Provide the (x, y) coordinate of the cell's center where the given text is located.  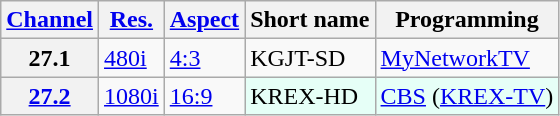
KREX-HD (310, 96)
16:9 (204, 96)
Res. (132, 20)
4:3 (204, 58)
Short name (310, 20)
1080i (132, 96)
27.1 (50, 58)
Aspect (204, 20)
KGJT-SD (310, 58)
MyNetworkTV (467, 58)
CBS (KREX-TV) (467, 96)
Programming (467, 20)
480i (132, 58)
27.2 (50, 96)
Channel (50, 20)
